Return the (x, y) coordinate for the center point of the cell that contains the specified text.  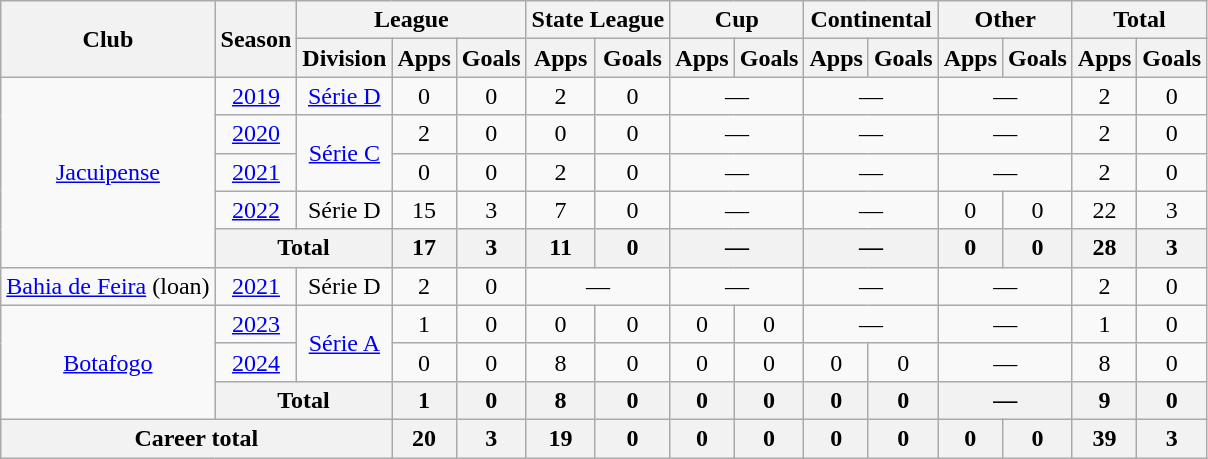
Club (108, 39)
Série C (344, 153)
State League (598, 20)
Cup (737, 20)
39 (1104, 438)
Botafogo (108, 362)
Bahia de Feira (loan) (108, 286)
Jacuipense (108, 172)
11 (560, 248)
Continental (871, 20)
2020 (256, 134)
2023 (256, 324)
19 (560, 438)
2022 (256, 210)
22 (1104, 210)
League (412, 20)
28 (1104, 248)
17 (424, 248)
20 (424, 438)
15 (424, 210)
Career total (196, 438)
Division (344, 58)
Other (1005, 20)
Season (256, 39)
Série A (344, 343)
7 (560, 210)
2019 (256, 96)
9 (1104, 400)
2024 (256, 362)
